Extract the [x, y] coordinate from the center of the cell holding the provided text.  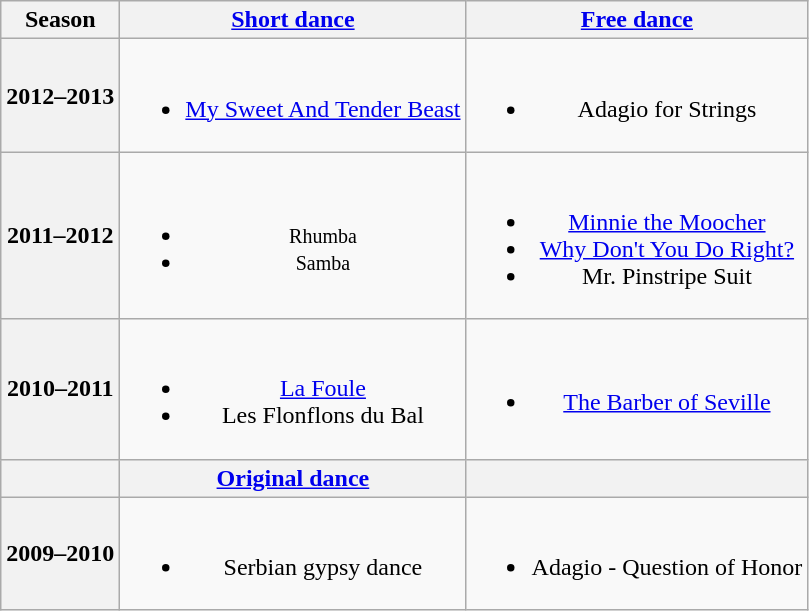
My Sweet And Tender Beast [293, 96]
RhumbaSamba [293, 236]
Original dance [293, 478]
Serbian gypsy dance [293, 554]
Adagio for Strings [637, 96]
2011–2012 [60, 236]
Season [60, 20]
2012–2013 [60, 96]
Minnie the Moocher Why Don't You Do Right? Mr. Pinstripe Suit [637, 236]
2009–2010 [60, 554]
The Barber of Seville [637, 389]
Free dance [637, 20]
Adagio - Question of Honor [637, 554]
Short dance [293, 20]
La Foule Les Flonflons du Bal [293, 389]
2010–2011 [60, 389]
